Search for the cell housing the specified text and yield its [x, y] center coordinate. 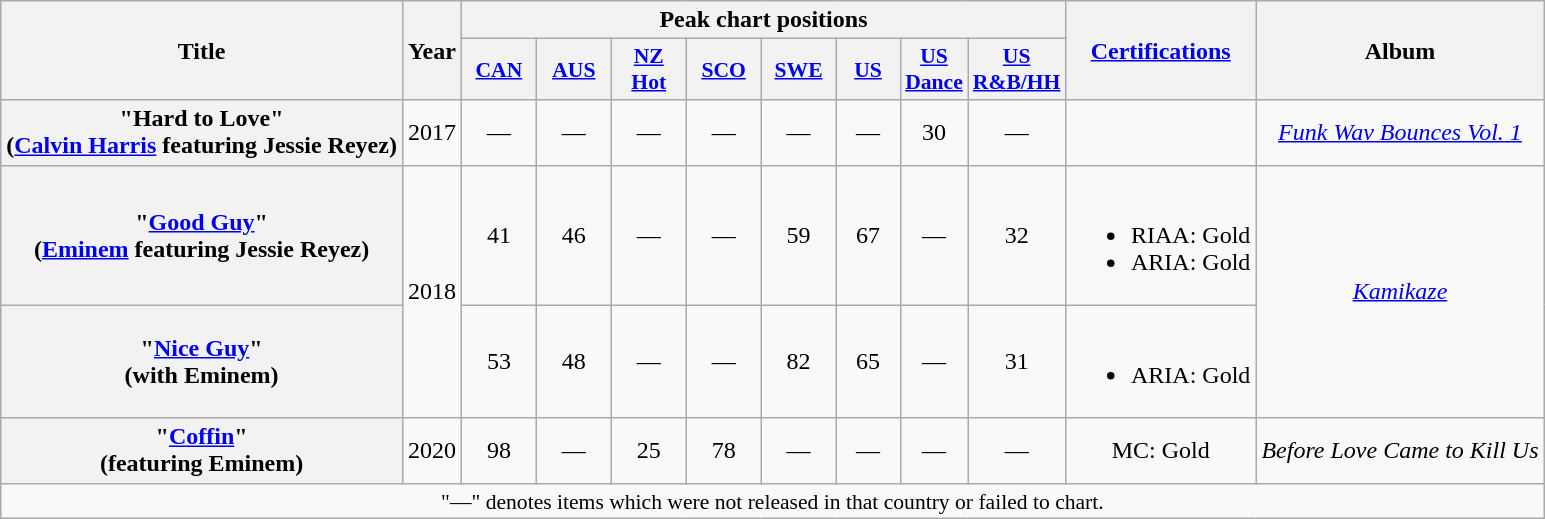
32 [1017, 235]
65 [868, 362]
59 [798, 235]
"Good Guy"(Eminem featuring Jessie Reyez) [202, 235]
"Hard to Love"(Calvin Harris featuring Jessie Reyez) [202, 132]
USDance [934, 70]
US [868, 70]
RIAA: GoldARIA: Gold [1160, 235]
25 [648, 450]
Album [1400, 50]
"Nice Guy"(with Eminem) [202, 362]
AUS [574, 70]
82 [798, 362]
67 [868, 235]
NZHot [648, 70]
Funk Wav Bounces Vol. 1 [1400, 132]
MC: Gold [1160, 450]
Kamikaze [1400, 292]
2020 [432, 450]
31 [1017, 362]
Year [432, 50]
Before Love Came to Kill Us [1400, 450]
48 [574, 362]
US R&B/HH [1017, 70]
SWE [798, 70]
2018 [432, 292]
Title [202, 50]
41 [498, 235]
Certifications [1160, 50]
SCO [724, 70]
53 [498, 362]
98 [498, 450]
ARIA: Gold [1160, 362]
2017 [432, 132]
Peak chart positions [763, 20]
CAN [498, 70]
30 [934, 132]
"Coffin"(featuring Eminem) [202, 450]
46 [574, 235]
78 [724, 450]
"—" denotes items which were not released in that country or failed to chart. [772, 501]
